Locate the cell with the specified text and output its [X, Y] center coordinate. 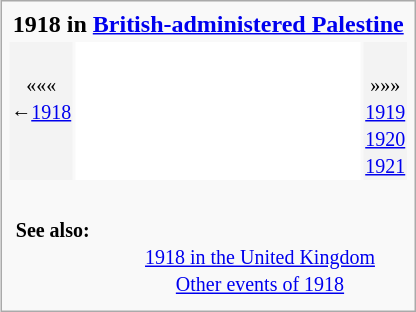
1918 in British-administered Palestine [208, 24]
See also: [61, 257]
See also: 1918 in the United KingdomOther events of 1918 [208, 243]
«««←1918 [42, 111]
»»»191919201921 [386, 111]
1918 in the United KingdomOther events of 1918 [260, 257]
